Locate the cell with the specified text and output its (X, Y) center coordinate. 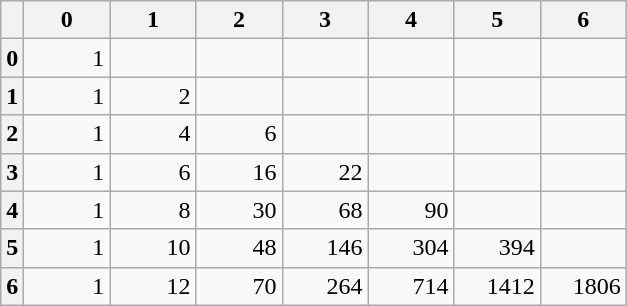
264 (325, 286)
22 (325, 172)
146 (325, 248)
90 (411, 210)
30 (239, 210)
12 (153, 286)
8 (153, 210)
304 (411, 248)
1412 (497, 286)
1806 (583, 286)
714 (411, 286)
394 (497, 248)
10 (153, 248)
48 (239, 248)
68 (325, 210)
70 (239, 286)
16 (239, 172)
